Search for the cell housing the specified text and yield its (x, y) center coordinate. 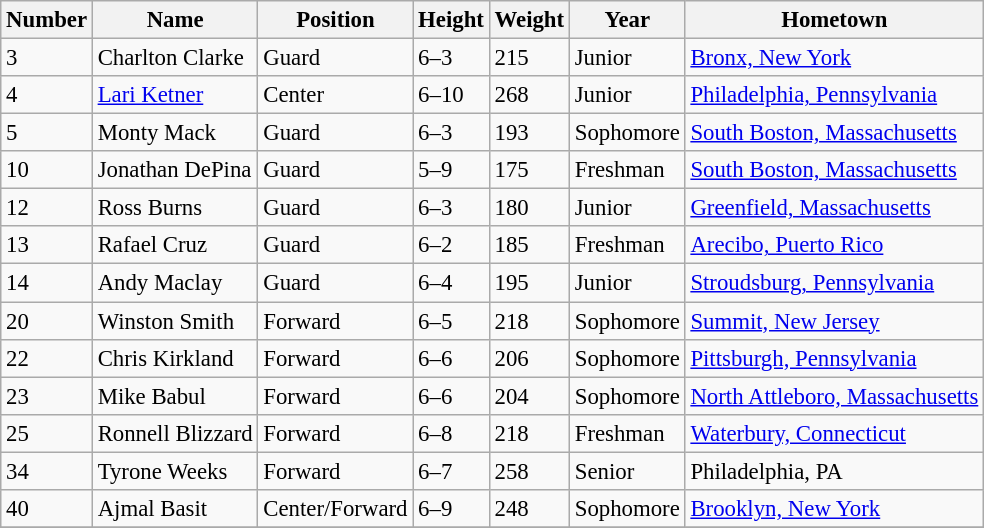
175 (529, 170)
22 (47, 358)
Jonathan DePina (175, 170)
185 (529, 245)
Ronnell Blizzard (175, 433)
Center (336, 95)
6–8 (451, 433)
20 (47, 321)
Name (175, 20)
23 (47, 396)
6–5 (451, 321)
6–4 (451, 283)
Mike Babul (175, 396)
Philadelphia, Pennsylvania (834, 95)
North Attleboro, Massachusetts (834, 396)
Number (47, 20)
Waterbury, Connecticut (834, 433)
Lari Ketner (175, 95)
193 (529, 133)
Monty Mack (175, 133)
215 (529, 58)
Bronx, New York (834, 58)
Arecibo, Puerto Rico (834, 245)
Stroudsburg, Pennsylvania (834, 283)
Senior (627, 471)
Center/Forward (336, 509)
Year (627, 20)
180 (529, 208)
Winston Smith (175, 321)
Position (336, 20)
6–2 (451, 245)
Rafael Cruz (175, 245)
6–7 (451, 471)
Summit, New Jersey (834, 321)
Pittsburgh, Pennsylvania (834, 358)
Tyrone Weeks (175, 471)
10 (47, 170)
4 (47, 95)
6–10 (451, 95)
Ajmal Basit (175, 509)
Philadelphia, PA (834, 471)
206 (529, 358)
5–9 (451, 170)
195 (529, 283)
40 (47, 509)
258 (529, 471)
204 (529, 396)
Brooklyn, New York (834, 509)
Hometown (834, 20)
Andy Maclay (175, 283)
Weight (529, 20)
5 (47, 133)
Chris Kirkland (175, 358)
268 (529, 95)
14 (47, 283)
Charlton Clarke (175, 58)
25 (47, 433)
34 (47, 471)
Ross Burns (175, 208)
12 (47, 208)
6–9 (451, 509)
Height (451, 20)
248 (529, 509)
13 (47, 245)
3 (47, 58)
Greenfield, Massachusetts (834, 208)
